Extract the (X, Y) coordinate from the center of the cell holding the provided text.  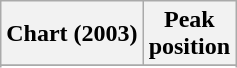
Peakposition (189, 34)
Chart (2003) (72, 34)
